Pinpoint the cell where the given text exists, returning its (x, y) midpoint coordinate. 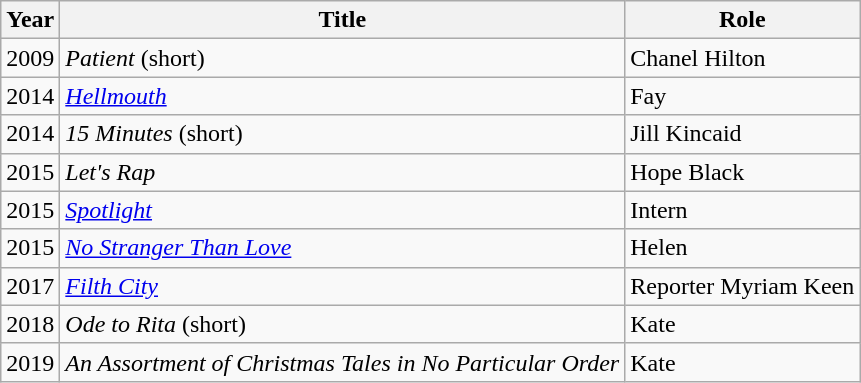
Filth City (342, 286)
2019 (30, 362)
Ode to Rita (short) (342, 324)
Year (30, 20)
2017 (30, 286)
Intern (742, 210)
Reporter Myriam Keen (742, 286)
2009 (30, 58)
An Assortment of Christmas Tales in No Particular Order (342, 362)
Fay (742, 96)
Role (742, 20)
15 Minutes (short) (342, 134)
Let's Rap (342, 172)
Chanel Hilton (742, 58)
Hope Black (742, 172)
Jill Kincaid (742, 134)
2018 (30, 324)
Hellmouth (342, 96)
Patient (short) (342, 58)
Spotlight (342, 210)
No Stranger Than Love (342, 248)
Helen (742, 248)
Title (342, 20)
